Capture the cell that displays the provided text and extract its [x, y] central coordinate. 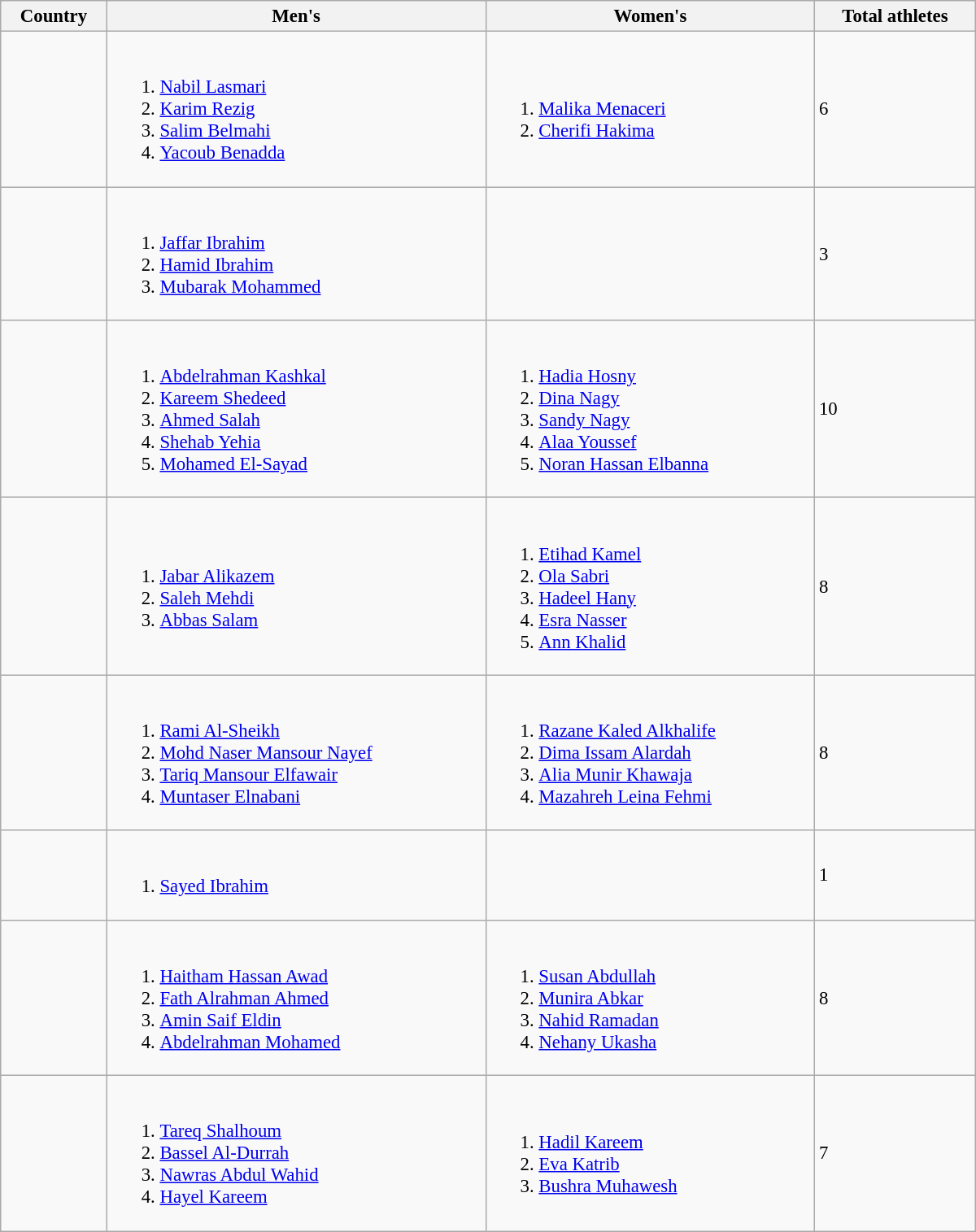
Tareq ShalhoumBassel Al-DurrahNawras Abdul WahidHayel Kareem [296, 1153]
Total athletes [895, 16]
Country [54, 16]
Razane Kaled AlkhalifeDima Issam AlardahAlia Munir KhawajaMazahreh Leina Fehmi [651, 753]
Men's [296, 16]
Abdelrahman KashkalKareem ShedeedAhmed SalahShehab YehiaMohamed El-Sayad [296, 409]
Hadia HosnyDina NagySandy NagyAlaa YoussefNoran Hassan Elbanna [651, 409]
Etihad KamelOla SabriHadeel HanyEsra NasserAnn Khalid [651, 586]
Hadil KareemEva KatribBushra Muhawesh [651, 1153]
Women's [651, 16]
Sayed Ibrahim [296, 875]
1 [895, 875]
3 [895, 254]
Nabil LasmariKarim RezigSalim BelmahiYacoub Benadda [296, 109]
10 [895, 409]
6 [895, 109]
Rami Al-SheikhMohd Naser Mansour NayefTariq Mansour ElfawairMuntaser Elnabani [296, 753]
7 [895, 1153]
Malika MenaceriCherifi Hakima [651, 109]
Haitham Hassan AwadFath Alrahman AhmedAmin Saif EldinAbdelrahman Mohamed [296, 997]
Jabar AlikazemSaleh MehdiAbbas Salam [296, 586]
Jaffar IbrahimHamid IbrahimMubarak Mohammed [296, 254]
Susan AbdullahMunira AbkarNahid RamadanNehany Ukasha [651, 997]
